Provide the (x, y) coordinate of the cell's center where the given text is located.  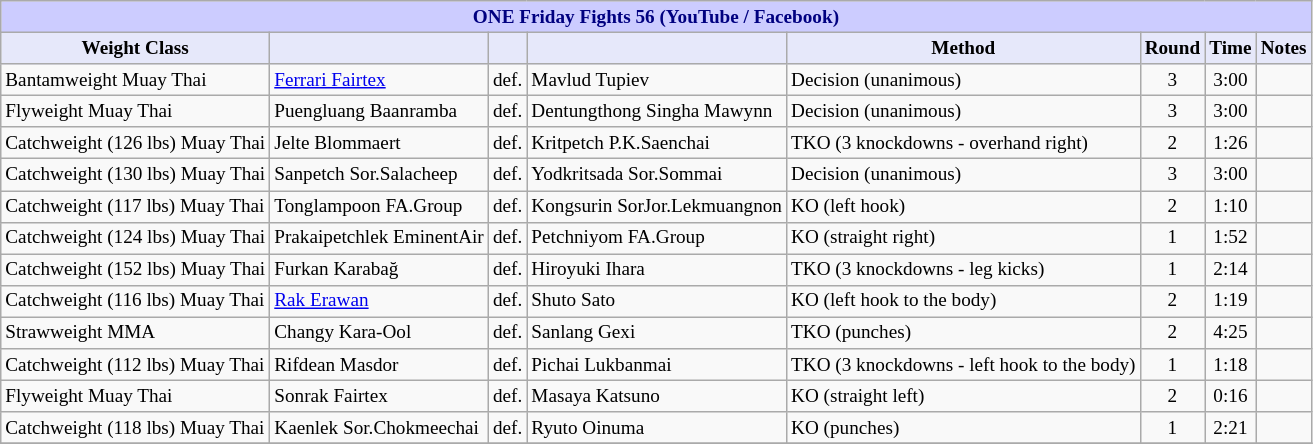
Sonrak Fairtex (380, 396)
Strawweight MMA (136, 333)
Bantamweight Muay Thai (136, 80)
TKO (punches) (964, 333)
Catchweight (116 lbs) Muay Thai (136, 301)
Jelte Blommaert (380, 143)
Rifdean Masdor (380, 365)
Catchweight (152 lbs) Muay Thai (136, 270)
2:14 (1230, 270)
Dentungthong Singha Mawynn (657, 111)
Round (1172, 48)
Method (964, 48)
TKO (3 knockdowns - overhand right) (964, 143)
Catchweight (112 lbs) Muay Thai (136, 365)
ONE Friday Fights 56 (YouTube / Facebook) (656, 17)
2:21 (1230, 428)
Ferrari Fairtex (380, 80)
KO (left hook) (964, 206)
Sanpetch Sor.Salacheep (380, 175)
TKO (3 knockdowns - leg kicks) (964, 270)
Masaya Katsuno (657, 396)
4:25 (1230, 333)
KO (straight left) (964, 396)
Weight Class (136, 48)
Yodkritsada Sor.Sommai (657, 175)
KO (straight right) (964, 238)
Kaenlek Sor.Chokmeechai (380, 428)
1:19 (1230, 301)
Mavlud Tupiev (657, 80)
Furkan Karabağ (380, 270)
Catchweight (126 lbs) Muay Thai (136, 143)
Catchweight (124 lbs) Muay Thai (136, 238)
Puengluang Baanramba (380, 111)
Kongsurin SorJor.Lekmuangnon (657, 206)
Catchweight (117 lbs) Muay Thai (136, 206)
Changy Kara-Ool (380, 333)
Rak Erawan (380, 301)
Sanlang Gexi (657, 333)
Time (1230, 48)
KO (left hook to the body) (964, 301)
Shuto Sato (657, 301)
1:26 (1230, 143)
Catchweight (130 lbs) Muay Thai (136, 175)
Prakaipetchlek EminentAir (380, 238)
Tonglampoon FA.Group (380, 206)
Petchniyom FA.Group (657, 238)
TKO (3 knockdowns - left hook to the body) (964, 365)
0:16 (1230, 396)
Kritpetch P.K.Saenchai (657, 143)
Hiroyuki Ihara (657, 270)
1:52 (1230, 238)
1:18 (1230, 365)
KO (punches) (964, 428)
Notes (1284, 48)
Catchweight (118 lbs) Muay Thai (136, 428)
Pichai Lukbanmai (657, 365)
1:10 (1230, 206)
Ryuto Oinuma (657, 428)
